Output the [X, Y] coordinate of the center of the cell containing the given text.  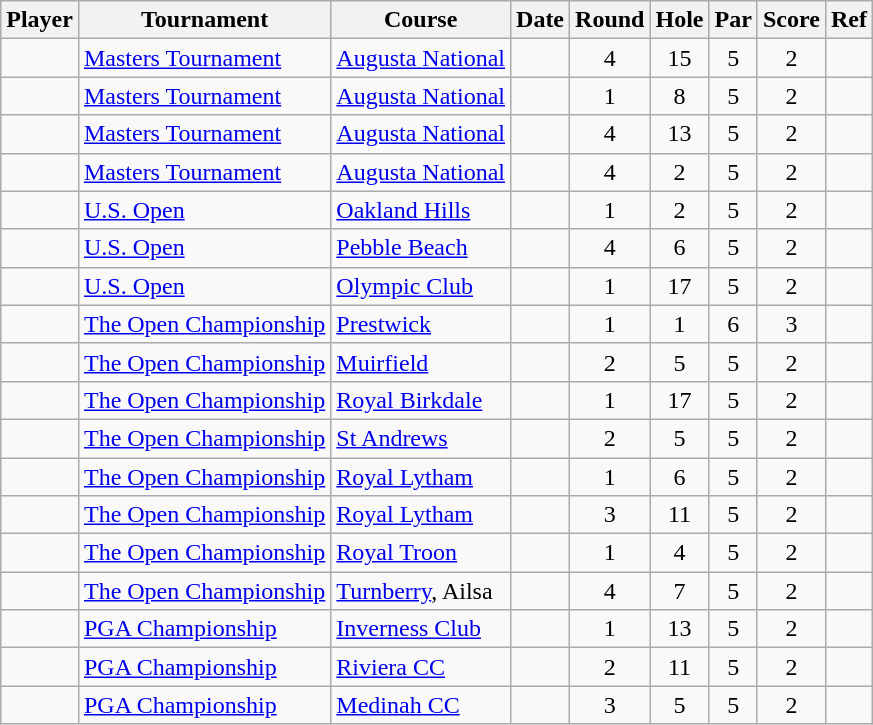
Oakland Hills [421, 210]
Turnberry, Ailsa [421, 591]
St Andrews [421, 438]
8 [680, 96]
Tournament [204, 20]
15 [680, 58]
Medinah CC [421, 705]
Course [421, 20]
Player [40, 20]
Olympic Club [421, 286]
Hole [680, 20]
Score [791, 20]
Date [540, 20]
Ref [848, 20]
Par [733, 20]
Round [610, 20]
Royal Troon [421, 553]
Inverness Club [421, 629]
Pebble Beach [421, 248]
Riviera CC [421, 667]
Royal Birkdale [421, 400]
Prestwick [421, 324]
Muirfield [421, 362]
7 [680, 591]
